Detect which cell encompasses the target text, then output its (X, Y) center coordinate. 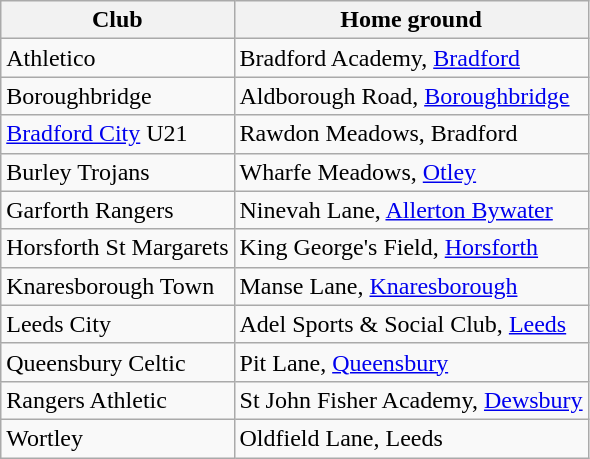
Athletico (118, 58)
Aldborough Road, Boroughbridge (411, 96)
Bradford Academy, Bradford (411, 58)
Burley Trojans (118, 172)
Knaresborough Town (118, 286)
Horsforth St Margarets (118, 248)
Home ground (411, 20)
St John Fisher Academy, Dewsbury (411, 400)
Manse Lane, Knaresborough (411, 286)
Ninevah Lane, Allerton Bywater (411, 210)
Club (118, 20)
Wortley (118, 438)
Pit Lane, Queensbury (411, 362)
Bradford City U21 (118, 134)
Boroughbridge (118, 96)
Garforth Rangers (118, 210)
Adel Sports & Social Club, Leeds (411, 324)
Queensbury Celtic (118, 362)
Oldfield Lane, Leeds (411, 438)
Rangers Athletic (118, 400)
Rawdon Meadows, Bradford (411, 134)
Leeds City (118, 324)
Wharfe Meadows, Otley (411, 172)
King George's Field, Horsforth (411, 248)
